Return (X, Y) of the center of cell containing provided text 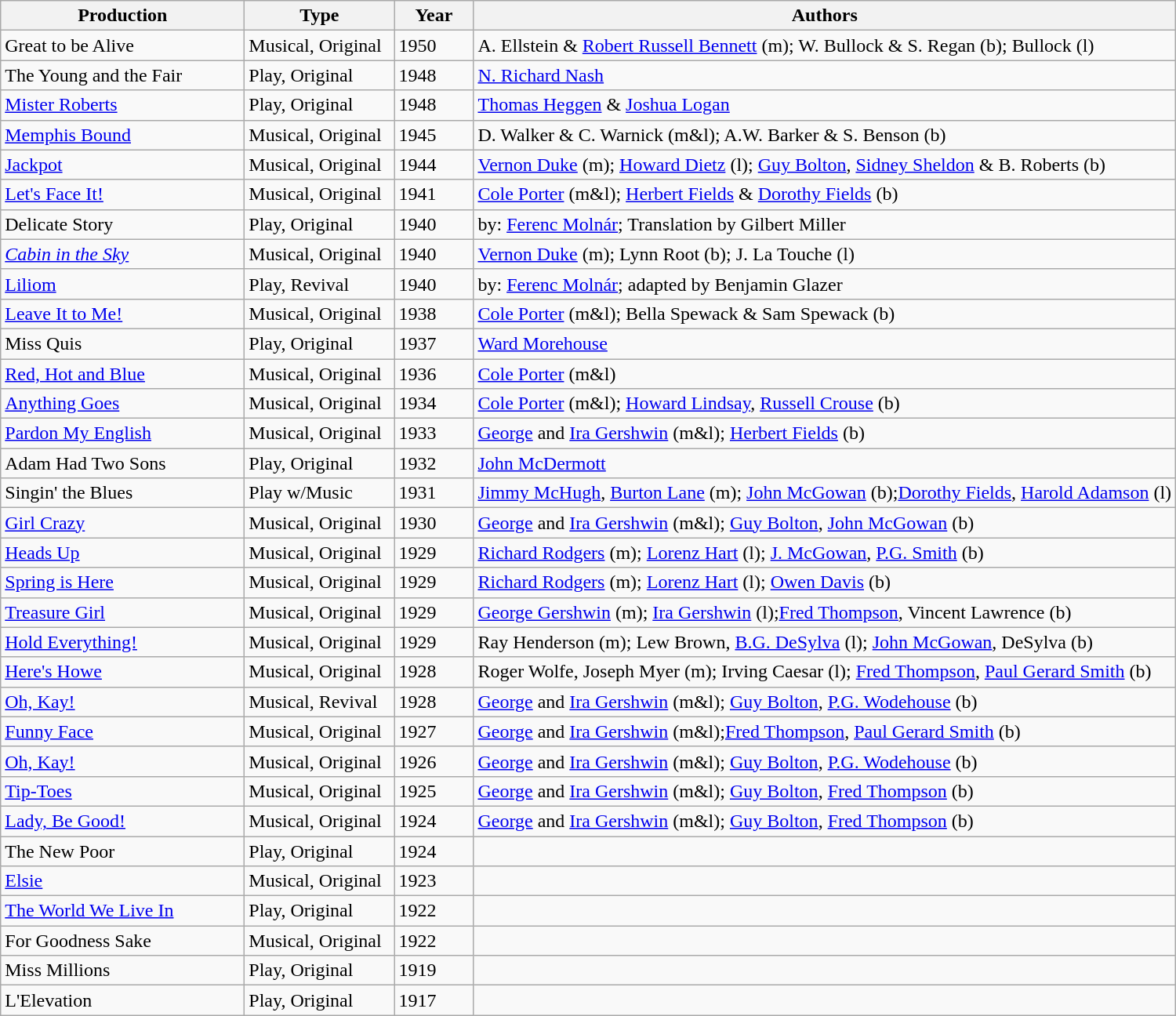
1927 (434, 731)
George and Ira Gershwin (m&l); Guy Bolton, John McGowan (b) (825, 523)
1933 (434, 434)
by: Ferenc Molnár; Translation by Gilbert Miller (825, 224)
The World We Live In (122, 911)
George and Ira Gershwin (m&l);Fred Thompson, Paul Gerard Smith (b) (825, 731)
John McDermott (825, 463)
Mister Roberts (122, 105)
1925 (434, 791)
1950 (434, 45)
For Goodness Sake (122, 941)
Memphis Bound (122, 135)
1917 (434, 1000)
Roger Wolfe, Joseph Myer (m); Irving Caesar (l); Fred Thompson, Paul Gerard Smith (b) (825, 672)
Anything Goes (122, 404)
Type (320, 16)
1941 (434, 194)
Year (434, 16)
Ray Henderson (m); Lew Brown, B.G. DeSylva (l); John McGowan, DeSylva (b) (825, 642)
1930 (434, 523)
Lady, Be Good! (122, 821)
1938 (434, 314)
Funny Face (122, 731)
Miss Quis (122, 343)
Treasure Girl (122, 612)
1944 (434, 165)
1926 (434, 761)
Here's Howe (122, 672)
Cole Porter (m&l) (825, 374)
Leave It to Me! (122, 314)
Singin' the Blues (122, 493)
1934 (434, 404)
D. Walker & C. Warnick (m&l); A.W. Barker & S. Benson (b) (825, 135)
Cabin in the Sky (122, 254)
by: Ferenc Molnár; adapted by Benjamin Glazer (825, 284)
Jackpot (122, 165)
Thomas Heggen & Joshua Logan (825, 105)
1932 (434, 463)
The Young and the Fair (122, 75)
1923 (434, 881)
Richard Rodgers (m); Lorenz Hart (l); J. McGowan, P.G. Smith (b) (825, 553)
Vernon Duke (m); Lynn Root (b); J. La Touche (l) (825, 254)
The New Poor (122, 851)
Adam Had Two Sons (122, 463)
1945 (434, 135)
1919 (434, 971)
Hold Everything! (122, 642)
Play w/Music (320, 493)
Let's Face It! (122, 194)
Miss Millions (122, 971)
1931 (434, 493)
Red, Hot and Blue (122, 374)
George Gershwin (m); Ira Gershwin (l);Fred Thompson, Vincent Lawrence (b) (825, 612)
Pardon My English (122, 434)
Great to be Alive (122, 45)
Cole Porter (m&l); Herbert Fields & Dorothy Fields (b) (825, 194)
Delicate Story (122, 224)
Richard Rodgers (m); Lorenz Hart (l); Owen Davis (b) (825, 582)
Jimmy McHugh, Burton Lane (m); John McGowan (b);Dorothy Fields, Harold Adamson (l) (825, 493)
L'Elevation (122, 1000)
Production (122, 16)
Liliom (122, 284)
Girl Crazy (122, 523)
1937 (434, 343)
Cole Porter (m&l); Bella Spewack & Sam Spewack (b) (825, 314)
Ward Morehouse (825, 343)
George and Ira Gershwin (m&l); Herbert Fields (b) (825, 434)
N. Richard Nash (825, 75)
1936 (434, 374)
Elsie (122, 881)
Cole Porter (m&l); Howard Lindsay, Russell Crouse (b) (825, 404)
Musical, Revival (320, 702)
A. Ellstein & Robert Russell Bennett (m); W. Bullock & S. Regan (b); Bullock (l) (825, 45)
Vernon Duke (m); Howard Dietz (l); Guy Bolton, Sidney Sheldon & B. Roberts (b) (825, 165)
Play, Revival (320, 284)
Tip-Toes (122, 791)
Spring is Here (122, 582)
Heads Up (122, 553)
Authors (825, 16)
